Return (X, Y) of the center of cell containing provided text 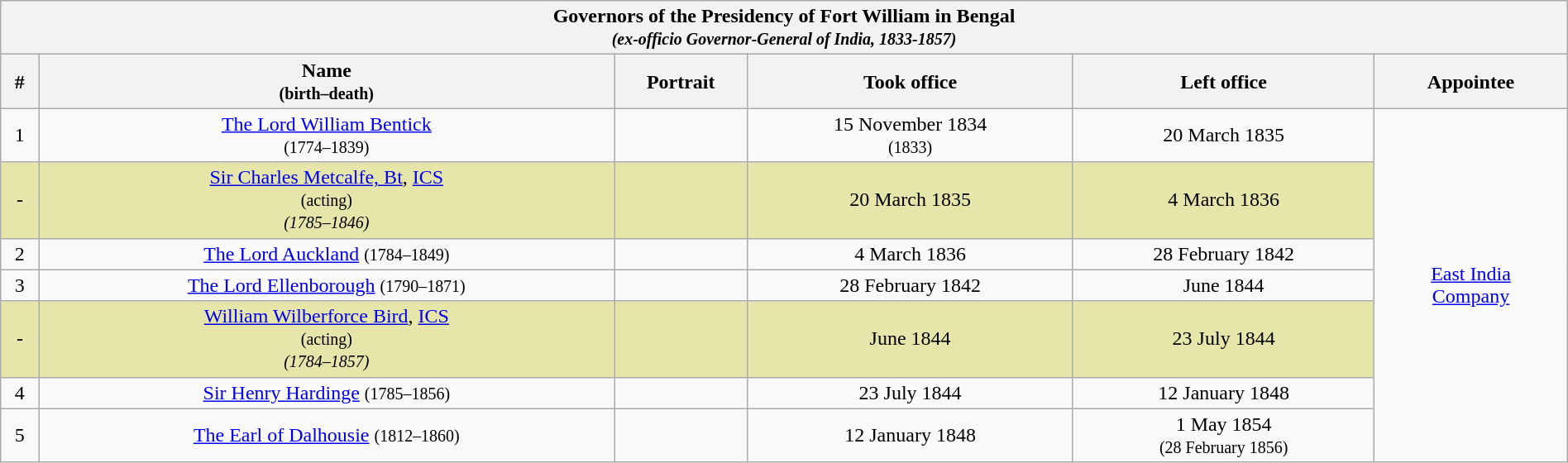
Portrait (681, 81)
3 (20, 285)
Appointee (1470, 81)
# (20, 81)
1 May 1854(28 February 1856) (1223, 435)
5 (20, 435)
The Lord William Bentick(1774–1839) (327, 136)
Left office (1223, 81)
15 November 1834(1833) (911, 136)
Sir Charles Metcalfe, Bt, ICS(acting)(1785–1846) (327, 200)
The Earl of Dalhousie (1812–1860) (327, 435)
East IndiaCompany (1470, 285)
The Lord Auckland (1784–1849) (327, 254)
Governors of the Presidency of Fort William in Bengal(ex-officio Governor-General of India, 1833-1857) (784, 28)
William Wilberforce Bird, ICS(acting)(1784–1857) (327, 339)
The Lord Ellenborough (1790–1871) (327, 285)
4 (20, 393)
Took office (911, 81)
1 (20, 136)
Sir Henry Hardinge (1785–1856) (327, 393)
2 (20, 254)
Name(birth–death) (327, 81)
